Output the (X, Y) coordinate of the center of the cell containing the given text.  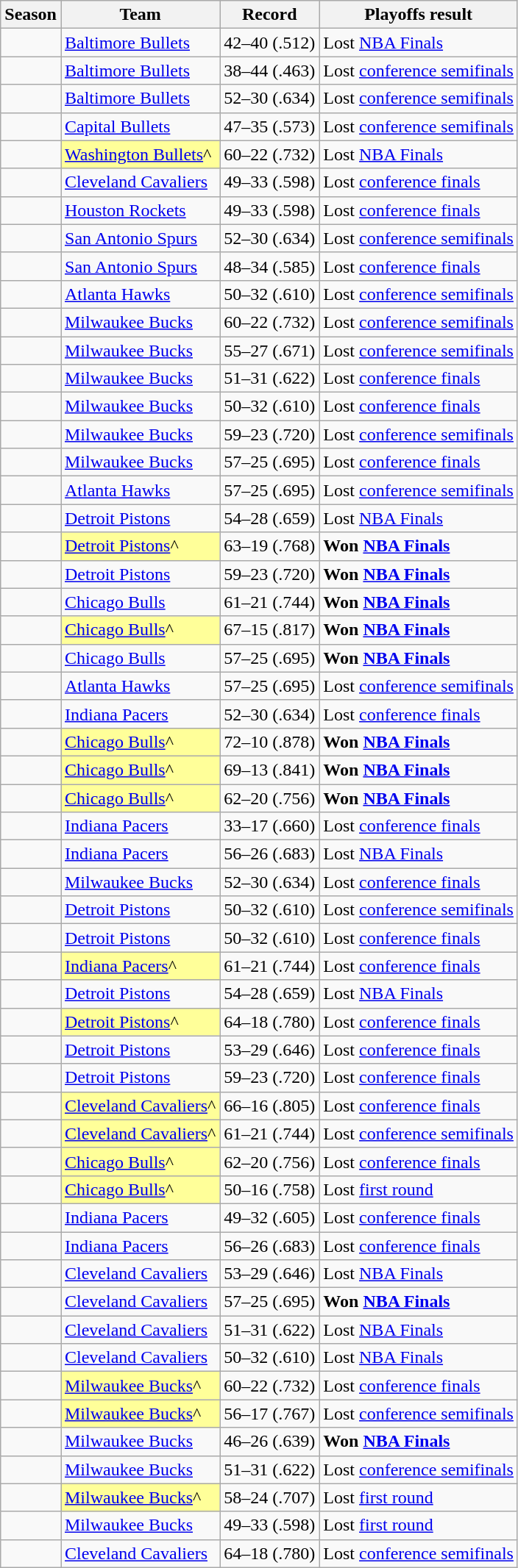
58–24 (.707) (269, 1497)
46–26 (.639) (269, 1442)
50–16 (.758) (269, 1189)
67–15 (.817) (269, 630)
66–16 (.805) (269, 1106)
38–44 (.463) (269, 71)
48–34 (.585) (269, 266)
Washington Bullets^ (140, 154)
63–19 (.768) (269, 546)
Team (140, 15)
69–13 (.841) (269, 770)
Playoffs result (419, 15)
Capital Bullets (140, 126)
Record (269, 15)
56–17 (.767) (269, 1414)
72–10 (.878) (269, 742)
Houston Rockets (140, 210)
47–35 (.573) (269, 126)
Indiana Pacers^ (140, 966)
33–17 (.660) (269, 826)
55–27 (.671) (269, 351)
42–40 (.512) (269, 43)
Season (31, 15)
49–32 (.605) (269, 1217)
